Search for the cell housing the specified text and yield its [X, Y] center coordinate. 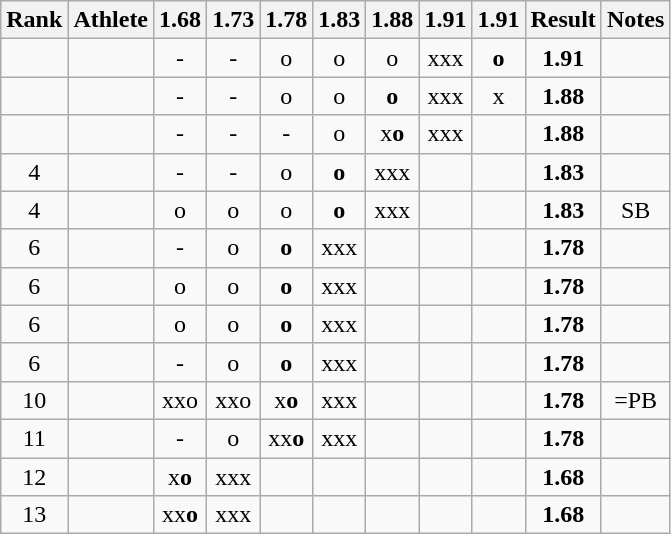
x [498, 96]
13 [34, 515]
Notes [635, 20]
Result [563, 20]
=PB [635, 400]
11 [34, 438]
Athlete [111, 20]
1.73 [234, 20]
SB [635, 210]
10 [34, 400]
12 [34, 477]
Rank [34, 20]
